Search for the cell housing the specified text and yield its [x, y] center coordinate. 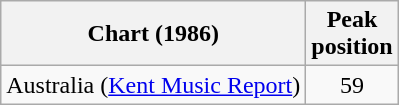
Chart (1986) [154, 34]
Peakposition [352, 34]
Australia (Kent Music Report) [154, 85]
59 [352, 85]
